Return [x, y] of the center of cell containing provided text 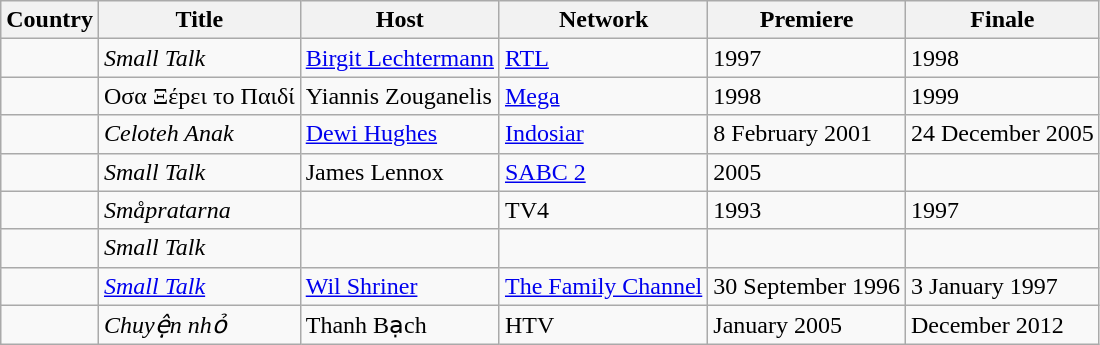
1993 [807, 210]
Birgit Lechtermann [400, 58]
Indosiar [603, 134]
TV4 [603, 210]
1999 [1003, 96]
RTL [603, 58]
James Lennox [400, 172]
Country [50, 20]
HTV [603, 325]
December 2012 [1003, 325]
Host [400, 20]
Småpratarna [199, 210]
3 January 1997 [1003, 286]
Mega [603, 96]
Wil Shriner [400, 286]
Premiere [807, 20]
January 2005 [807, 325]
Title [199, 20]
Celoteh Anak [199, 134]
30 September 1996 [807, 286]
Finale [1003, 20]
Oσα Ξέpει τo Παιδί [199, 96]
Thanh Bạch [400, 325]
SABC 2 [603, 172]
8 February 2001 [807, 134]
24 December 2005 [1003, 134]
The Family Channel [603, 286]
Chuyện nhỏ [199, 325]
Dewi Hughes [400, 134]
Network [603, 20]
2005 [807, 172]
Yiannis Zouganelis [400, 96]
